Detect which cell encompasses the target text, then output its [x, y] center coordinate. 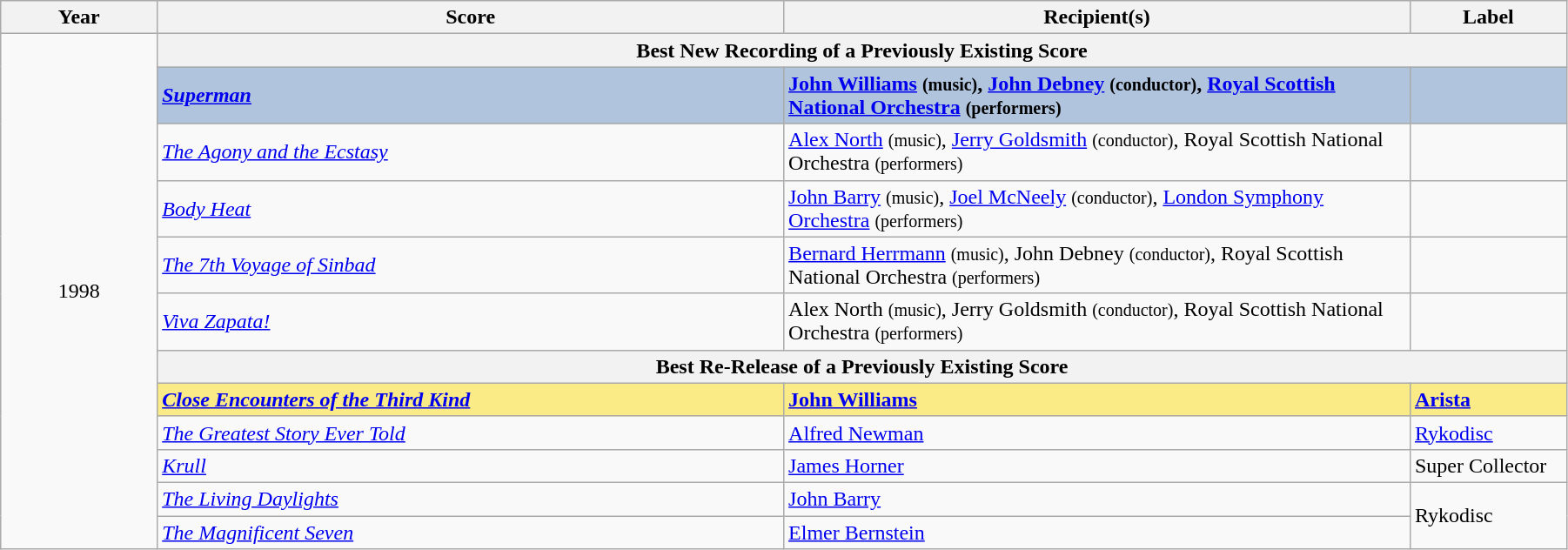
Best New Recording of a Previously Existing Score [862, 50]
Viva Zapata! [471, 322]
1998 [79, 292]
James Horner [1097, 466]
Score [471, 17]
The Living Daylights [471, 499]
Super Collector [1488, 466]
John Williams (music), John Debney (conductor), Royal Scottish National Orchestra (performers) [1097, 96]
Recipient(s) [1097, 17]
Year [79, 17]
Close Encounters of the Third Kind [471, 399]
Krull [471, 466]
Arista [1488, 399]
The Magnificent Seven [471, 532]
Elmer Bernstein [1097, 532]
Body Heat [471, 209]
Label [1488, 17]
Best Re-Release of a Previously Existing Score [862, 366]
Alfred Newman [1097, 433]
Bernard Herrmann (music), John Debney (conductor), Royal Scottish National Orchestra (performers) [1097, 265]
John Barry (music), Joel McNeely (conductor), London Symphony Orchestra (performers) [1097, 209]
John Williams [1097, 399]
Superman [471, 96]
John Barry [1097, 499]
The 7th Voyage of Sinbad [471, 265]
The Greatest Story Ever Told [471, 433]
The Agony and the Ecstasy [471, 151]
